For the text-containing cell, return its midpoint in [X, Y] coordinate format. 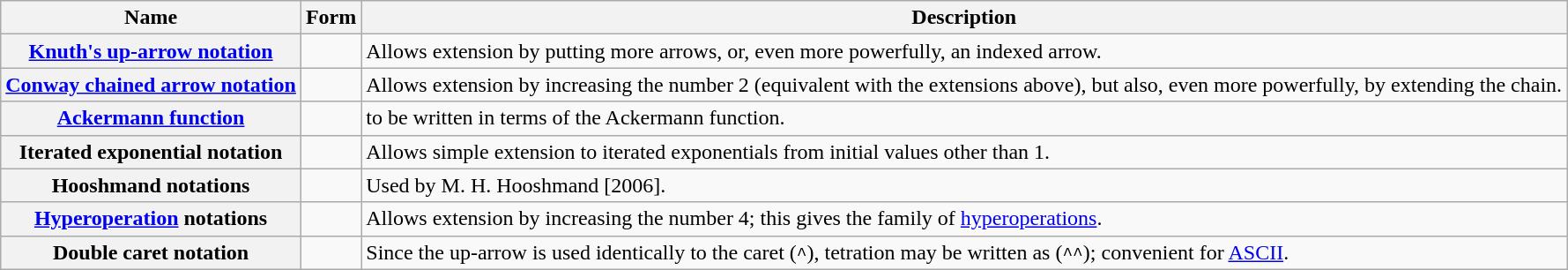
Allows extension by putting more arrows, or, even more powerfully, an indexed arrow. [964, 51]
Ackermann function [152, 118]
to be written in terms of the Ackermann function. [964, 118]
Iterated exponential notation [152, 152]
Hyperoperation notations [152, 219]
Name [152, 18]
Allows extension by increasing the number 2 (equivalent with the extensions above), but also, even more powerfully, by extending the chain. [964, 85]
Knuth's up-arrow notation [152, 51]
Hooshmand notations [152, 185]
Allows simple extension to iterated exponentials from initial values other than 1. [964, 152]
Form [331, 18]
Double caret notation [152, 252]
Description [964, 18]
Conway chained arrow notation [152, 85]
Since the up-arrow is used identically to the caret (^), tetration may be written as (^^); convenient for ASCII. [964, 252]
Allows extension by increasing the number 4; this gives the family of hyperoperations. [964, 219]
Used by M. H. Hooshmand [2006]. [964, 185]
